Detect which cell encompasses the target text, then output its (x, y) center coordinate. 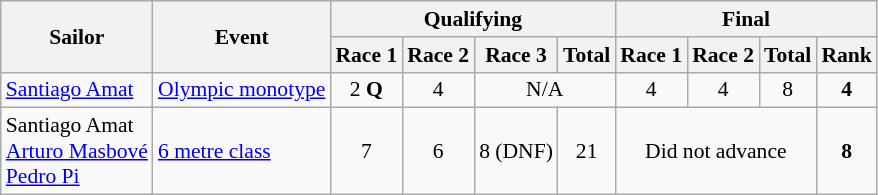
2 Q (366, 90)
Qualifying (472, 19)
21 (586, 152)
Santiago Amat Arturo Masbové Pedro Pi (77, 152)
Sailor (77, 36)
7 (366, 152)
Final (746, 19)
Rank (846, 55)
8 (DNF) (516, 152)
6 metre class (242, 152)
Santiago Amat (77, 90)
Did not advance (716, 152)
N/A (544, 90)
Olympic monotype (242, 90)
6 (438, 152)
Race 3 (516, 55)
Event (242, 36)
